Return (x, y) of the center of cell containing provided text 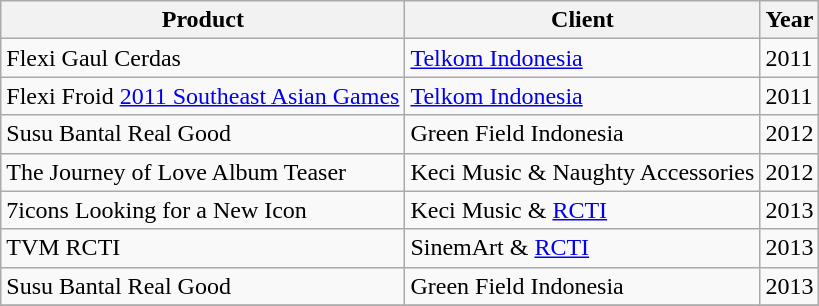
TVM RCTI (203, 248)
7icons Looking for a New Icon (203, 210)
Flexi Froid 2011 Southeast Asian Games (203, 96)
Year (790, 20)
Keci Music & RCTI (582, 210)
Keci Music & Naughty Accessories (582, 172)
Product (203, 20)
Client (582, 20)
The Journey of Love Album Teaser (203, 172)
SinemArt & RCTI (582, 248)
Flexi Gaul Cerdas (203, 58)
